Locate the cell with the specified text and output its [x, y] center coordinate. 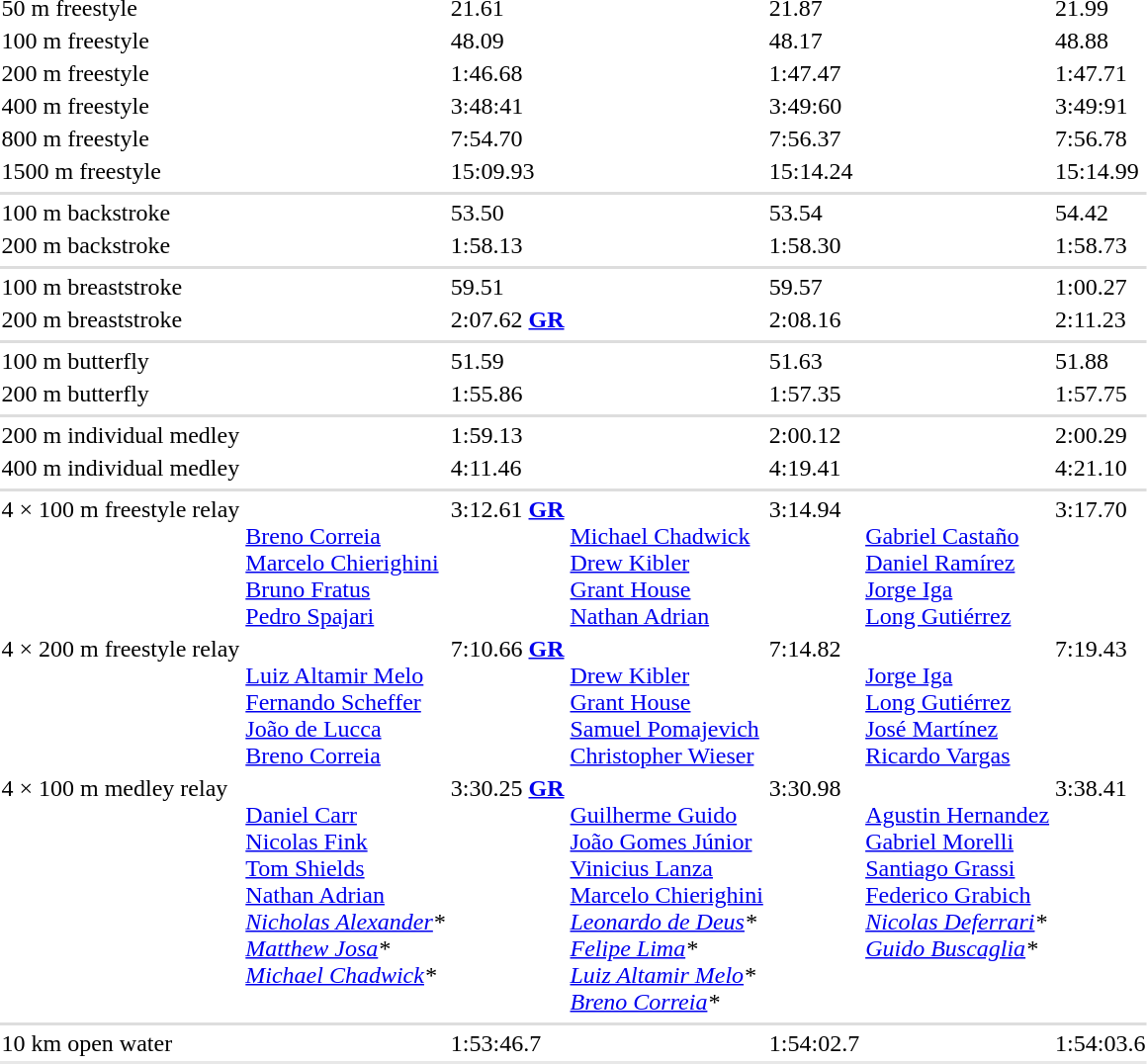
3:49:60 [814, 106]
2:07.62 GR [507, 319]
4 × 200 m freestyle relay [121, 702]
51.88 [1101, 361]
1500 m freestyle [121, 171]
1:57.35 [814, 394]
Guilherme GuidoJoão Gomes Júnior Vinicius LanzaMarcelo ChierighiniLeonardo de Deus* Felipe Lima* Luiz Altamir Melo* Breno Correia* [666, 895]
1:54:03.6 [1101, 1043]
1:58.73 [1101, 245]
48.17 [814, 41]
4 × 100 m medley relay [121, 895]
15:14.24 [814, 171]
51.63 [814, 361]
7:56.78 [1101, 138]
1:54:02.7 [814, 1043]
3:38.41 [1101, 895]
200 m breaststroke [121, 319]
100 m backstroke [121, 213]
400 m individual medley [121, 468]
Drew Kibler Grant House Samuel PomajevichChristopher Wieser [666, 702]
59.57 [814, 287]
48.09 [507, 41]
3:49:91 [1101, 106]
4 × 100 m freestyle relay [121, 563]
3:48:41 [507, 106]
10 km open water [121, 1043]
3:14.94 [814, 563]
Luiz Altamir Melo Fernando Scheffer João de Lucca Breno Correia [346, 702]
200 m freestyle [121, 73]
7:56.37 [814, 138]
1:57.75 [1101, 394]
4:19.41 [814, 468]
Agustin HernandezGabriel Morelli Santiago GrassiFederico GrabichNicolas Deferrari* Guido Buscaglia* [957, 895]
4:21.10 [1101, 468]
2:00.12 [814, 435]
51.59 [507, 361]
1:55.86 [507, 394]
1:00.27 [1101, 287]
Jorge Iga Long Gutiérrez José Martínez Ricardo Vargas [957, 702]
800 m freestyle [121, 138]
200 m backstroke [121, 245]
7:19.43 [1101, 702]
100 m breaststroke [121, 287]
Breno Correia Marcelo Chierighini Bruno Fratus Pedro Spajari [346, 563]
100 m freestyle [121, 41]
59.51 [507, 287]
1:47.47 [814, 73]
48.88 [1101, 41]
200 m individual medley [121, 435]
2:00.29 [1101, 435]
3:17.70 [1101, 563]
15:14.99 [1101, 171]
7:54.70 [507, 138]
53.50 [507, 213]
2:08.16 [814, 319]
1:46.68 [507, 73]
54.42 [1101, 213]
7:10.66 GR [507, 702]
1:58.30 [814, 245]
1:47.71 [1101, 73]
200 m butterfly [121, 394]
Gabriel Castaño Daniel Ramírez Jorge Iga Long Gutiérrez [957, 563]
400 m freestyle [121, 106]
100 m butterfly [121, 361]
3:12.61 GR [507, 563]
3:30.25 GR [507, 895]
1:53:46.7 [507, 1043]
1:59.13 [507, 435]
Michael Chadwick Drew Kibler Grant House Nathan Adrian [666, 563]
7:14.82 [814, 702]
2:11.23 [1101, 319]
1:58.13 [507, 245]
3:30.98 [814, 895]
Daniel CarrNicolas Fink Tom ShieldsNathan AdrianNicholas Alexander* Matthew Josa* Michael Chadwick* [346, 895]
4:11.46 [507, 468]
15:09.93 [507, 171]
53.54 [814, 213]
